Return (x, y) of the center of cell containing provided text 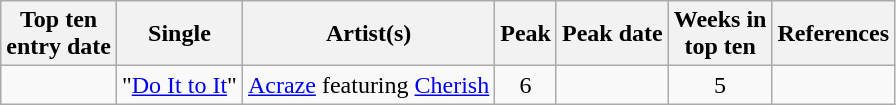
Peak date (612, 34)
6 (526, 85)
Acraze featuring Cherish (368, 85)
5 (720, 85)
Top tenentry date (59, 34)
Single (179, 34)
"Do It to It" (179, 85)
References (834, 34)
Weeks intop ten (720, 34)
Artist(s) (368, 34)
Peak (526, 34)
